From the cell containing the given text, extract its center point as [x, y] coordinate. 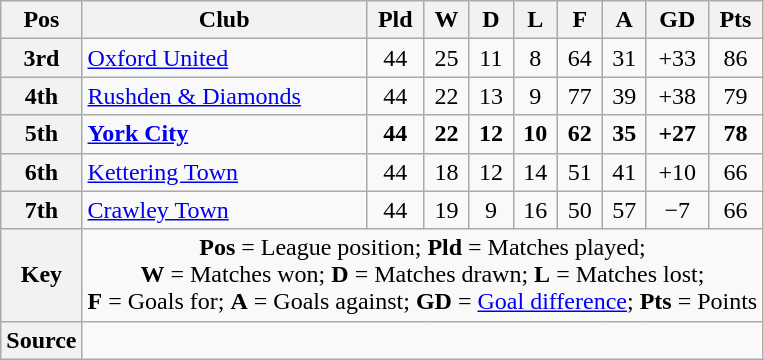
+10 [677, 172]
Crawley Town [224, 210]
16 [535, 210]
31 [624, 58]
35 [624, 134]
78 [736, 134]
Oxford United [224, 58]
Source [42, 340]
62 [580, 134]
57 [624, 210]
8 [535, 58]
+27 [677, 134]
79 [736, 96]
York City [224, 134]
41 [624, 172]
10 [535, 134]
25 [446, 58]
11 [491, 58]
6th [42, 172]
F [580, 20]
39 [624, 96]
3rd [42, 58]
5th [42, 134]
77 [580, 96]
GD [677, 20]
13 [491, 96]
Pos [42, 20]
64 [580, 58]
Key [42, 275]
A [624, 20]
51 [580, 172]
7th [42, 210]
+38 [677, 96]
+33 [677, 58]
18 [446, 172]
−7 [677, 210]
4th [42, 96]
W [446, 20]
Club [224, 20]
19 [446, 210]
86 [736, 58]
D [491, 20]
50 [580, 210]
L [535, 20]
Pld [395, 20]
14 [535, 172]
Kettering Town [224, 172]
Pts [736, 20]
Rushden & Diamonds [224, 96]
